Return (x, y) of the center of cell containing provided text 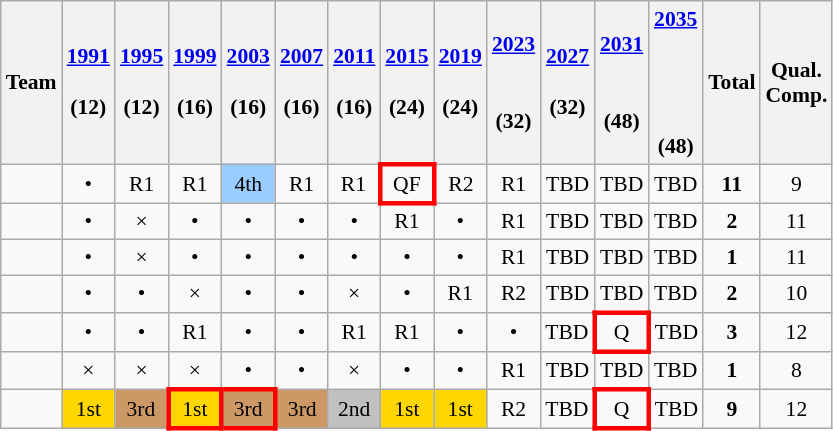
QF (406, 184)
1999(16) (194, 82)
4th (248, 184)
8 (796, 370)
Total (732, 82)
Qual.Comp. (796, 82)
2003(16) (248, 82)
2019(24) (460, 82)
Team (32, 82)
2031(48) (622, 82)
3 (732, 332)
2035(48) (676, 82)
2023(32) (514, 82)
2015(24) (406, 82)
2027(32) (568, 82)
2011(16) (354, 82)
1991(12) (88, 82)
10 (796, 294)
1995(12) (142, 82)
2nd (354, 410)
2007(16) (302, 82)
